Capture the cell that displays the provided text and extract its [X, Y] central coordinate. 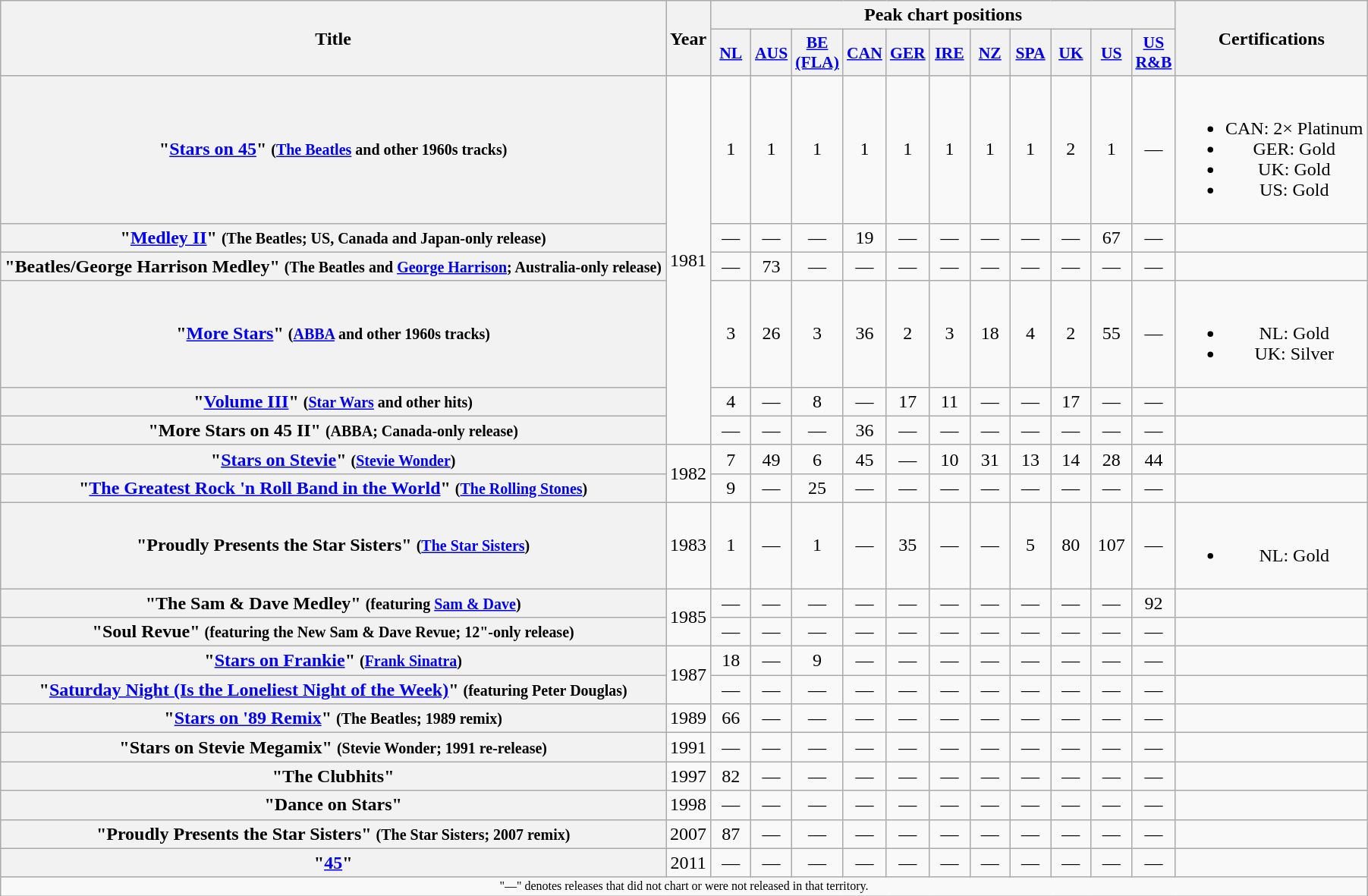
GER [907, 53]
"Proudly Presents the Star Sisters" (The Star Sisters) [334, 545]
"The Greatest Rock 'n Roll Band in the World" (The Rolling Stones) [334, 488]
IRE [950, 53]
1997 [689, 776]
31 [989, 459]
"Stars on 45" (The Beatles and other 1960s tracks) [334, 149]
10 [950, 459]
2011 [689, 863]
1987 [689, 675]
26 [771, 334]
"Stars on Stevie Megamix" (Stevie Wonder; 1991 re-release) [334, 747]
"More Stars on 45 II" (ABBA; Canada-only release) [334, 430]
92 [1153, 603]
66 [731, 718]
"Soul Revue" (featuring the New Sam & Dave Revue; 12"-only release) [334, 632]
5 [1030, 545]
6 [817, 459]
45 [865, 459]
Year [689, 38]
CAN [865, 53]
US R&B [1153, 53]
"Medley II" (The Beatles; US, Canada and Japan-only release) [334, 237]
"Stars on Frankie" (Frank Sinatra) [334, 661]
NL [731, 53]
"Beatles/George Harrison Medley" (The Beatles and George Harrison; Australia-only release) [334, 266]
AUS [771, 53]
"Saturday Night (Is the Loneliest Night of the Week)" (featuring Peter Douglas) [334, 690]
"More Stars" (ABBA and other 1960s tracks) [334, 334]
"The Sam & Dave Medley" (featuring Sam & Dave) [334, 603]
11 [950, 401]
67 [1111, 237]
Certifications [1272, 38]
107 [1111, 545]
"Proudly Presents the Star Sisters" (The Star Sisters; 2007 remix) [334, 834]
NL: Gold [1272, 545]
49 [771, 459]
BE (FLA) [817, 53]
Peak chart positions [944, 15]
UK [1071, 53]
2007 [689, 834]
7 [731, 459]
"—" denotes releases that did not chart or were not released in that territory. [684, 886]
13 [1030, 459]
1991 [689, 747]
"Volume III" (Star Wars and other hits) [334, 401]
73 [771, 266]
87 [731, 834]
NL: GoldUK: Silver [1272, 334]
SPA [1030, 53]
1982 [689, 473]
1998 [689, 805]
1985 [689, 618]
25 [817, 488]
"45" [334, 863]
14 [1071, 459]
82 [731, 776]
"Stars on '89 Remix" (The Beatles; 1989 remix) [334, 718]
CAN: 2× PlatinumGER: GoldUK: GoldUS: Gold [1272, 149]
1983 [689, 545]
1981 [689, 260]
"The Clubhits" [334, 776]
80 [1071, 545]
19 [865, 237]
35 [907, 545]
55 [1111, 334]
"Stars on Stevie" (Stevie Wonder) [334, 459]
44 [1153, 459]
Title [334, 38]
8 [817, 401]
1989 [689, 718]
"Dance on Stars" [334, 805]
28 [1111, 459]
US [1111, 53]
NZ [989, 53]
